Identify which cell holds the provided text, then report its (X, Y) central coordinate. 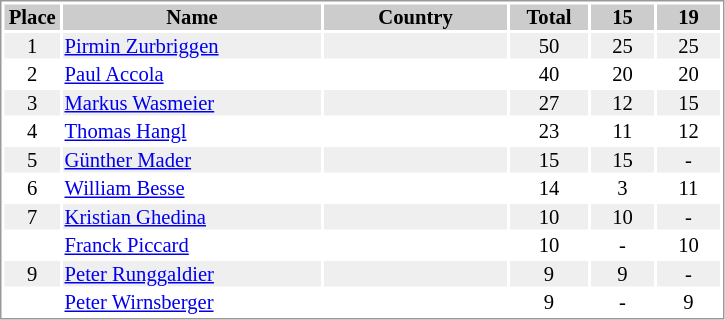
7 (32, 217)
14 (549, 189)
Franck Piccard (192, 245)
50 (549, 46)
40 (549, 75)
Place (32, 17)
19 (688, 17)
Peter Wirnsberger (192, 303)
William Besse (192, 189)
1 (32, 46)
5 (32, 160)
Peter Runggaldier (192, 274)
Paul Accola (192, 75)
27 (549, 103)
Name (192, 17)
Thomas Hangl (192, 131)
Günther Mader (192, 160)
4 (32, 131)
Kristian Ghedina (192, 217)
Markus Wasmeier (192, 103)
Country (416, 17)
Pirmin Zurbriggen (192, 46)
6 (32, 189)
23 (549, 131)
2 (32, 75)
Total (549, 17)
